Locate the cell with the specified text and output its [x, y] center coordinate. 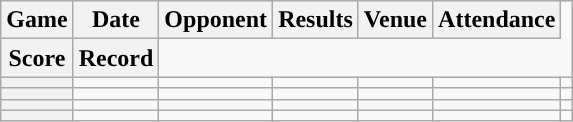
Game [37, 20]
Opponent [216, 20]
Attendance [497, 20]
Venue [395, 20]
Date [116, 20]
Score [37, 58]
Record [116, 58]
Results [316, 20]
